Extract the (x, y) coordinate from the center of the cell holding the provided text.  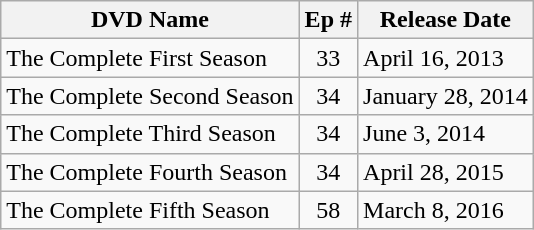
Ep # (328, 20)
April 28, 2015 (446, 172)
The Complete Second Season (150, 96)
Release Date (446, 20)
33 (328, 58)
June 3, 2014 (446, 134)
The Complete Fifth Season (150, 210)
The Complete Fourth Season (150, 172)
March 8, 2016 (446, 210)
58 (328, 210)
April 16, 2013 (446, 58)
The Complete Third Season (150, 134)
January 28, 2014 (446, 96)
The Complete First Season (150, 58)
DVD Name (150, 20)
